From the cell containing the given text, extract its center point as (X, Y) coordinate. 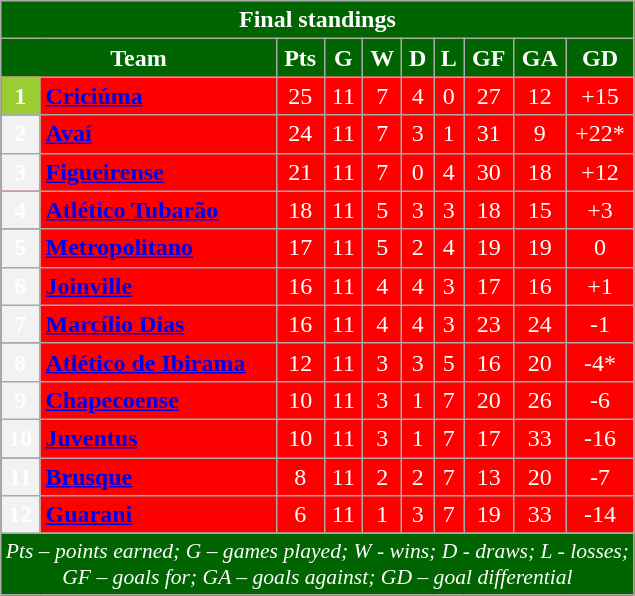
G (343, 58)
Chapecoense (158, 400)
-14 (600, 515)
27 (489, 96)
23 (489, 324)
+12 (600, 172)
-6 (600, 400)
25 (300, 96)
D (418, 58)
13 (489, 477)
Joinville (158, 286)
GA (540, 58)
+3 (600, 210)
+1 (600, 286)
Guarani (158, 515)
Brusque (158, 477)
Juventus (158, 438)
+22* (600, 134)
Atlético Tubarão (158, 210)
-7 (600, 477)
Avaí (158, 134)
L (449, 58)
Metropolitano (158, 248)
GF (489, 58)
Criciúma (158, 96)
GD (600, 58)
-1 (600, 324)
30 (489, 172)
15 (540, 210)
-16 (600, 438)
+15 (600, 96)
-4* (600, 362)
21 (300, 172)
26 (540, 400)
Figueirense (158, 172)
Atlético de Ibirama (158, 362)
Team (138, 58)
Pts (300, 58)
31 (489, 134)
Final standings (318, 20)
W (382, 58)
Pts – points earned; G – games played; W - wins; D - draws; L - losses;GF – goals for; GA – goals against; GD – goal differential (318, 564)
Marcílio Dias (158, 324)
